Scan for the cell matching the given text and deliver its [x, y] coordinate at center. 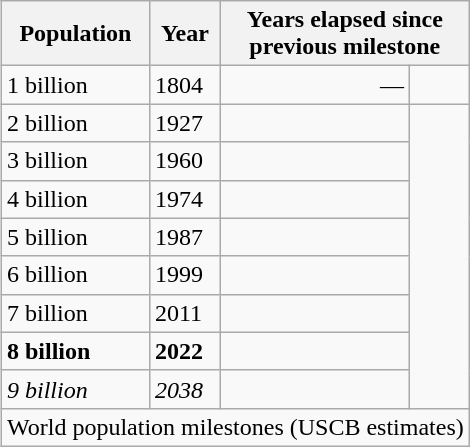
2011 [184, 313]
1960 [184, 161]
Year [184, 34]
Population [75, 34]
–– [314, 85]
1987 [184, 237]
1974 [184, 199]
7 billion [75, 313]
1999 [184, 275]
1804 [184, 85]
4 billion [75, 199]
8 billion [75, 351]
2022 [184, 351]
2 billion [75, 123]
1 billion [75, 85]
9 billion [75, 389]
Years elapsed sinceprevious milestone [344, 34]
1927 [184, 123]
6 billion [75, 275]
World population milestones (USCB estimates) [235, 427]
5 billion [75, 237]
3 billion [75, 161]
2038 [184, 389]
